Pinpoint the cell where the given text exists, returning its (X, Y) midpoint coordinate. 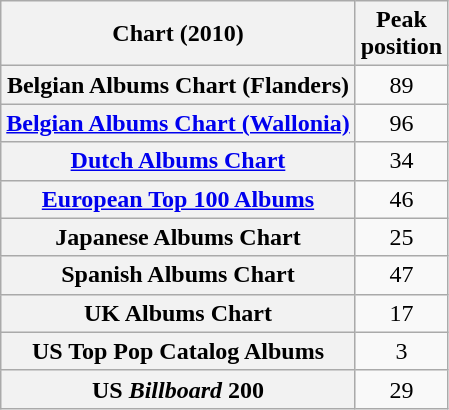
34 (401, 161)
Dutch Albums Chart (178, 161)
US Top Pop Catalog Albums (178, 351)
96 (401, 123)
47 (401, 275)
Belgian Albums Chart (Wallonia) (178, 123)
Peakposition (401, 34)
29 (401, 389)
UK Albums Chart (178, 313)
89 (401, 85)
Spanish Albums Chart (178, 275)
Belgian Albums Chart (Flanders) (178, 85)
Chart (2010) (178, 34)
25 (401, 237)
Japanese Albums Chart (178, 237)
US Billboard 200 (178, 389)
3 (401, 351)
46 (401, 199)
European Top 100 Albums (178, 199)
17 (401, 313)
